Return (x, y) of the center of cell containing provided text 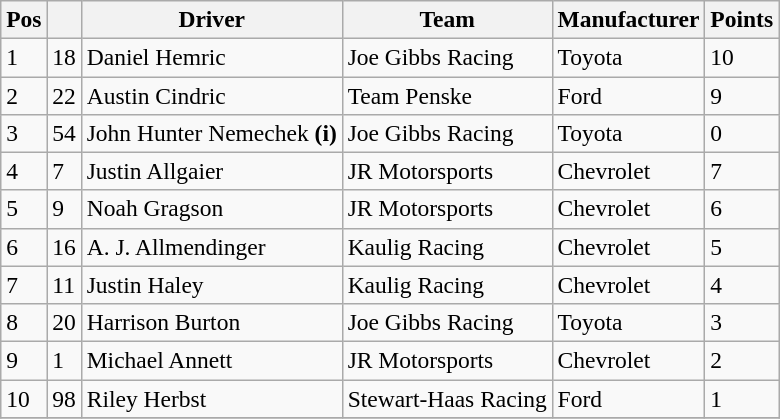
Pos (24, 19)
Team Penske (447, 95)
Noah Gragson (212, 209)
18 (64, 57)
22 (64, 95)
20 (64, 322)
Justin Haley (212, 285)
Harrison Burton (212, 322)
Austin Cindric (212, 95)
Driver (212, 19)
Stewart-Haas Racing (447, 398)
54 (64, 133)
8 (24, 322)
0 (742, 133)
98 (64, 398)
Justin Allgaier (212, 171)
A. J. Allmendinger (212, 247)
Riley Herbst (212, 398)
Michael Annett (212, 360)
Daniel Hemric (212, 57)
Manufacturer (628, 19)
Team (447, 19)
John Hunter Nemechek (i) (212, 133)
16 (64, 247)
Points (742, 19)
11 (64, 285)
